Detect which cell encompasses the target text, then output its [x, y] center coordinate. 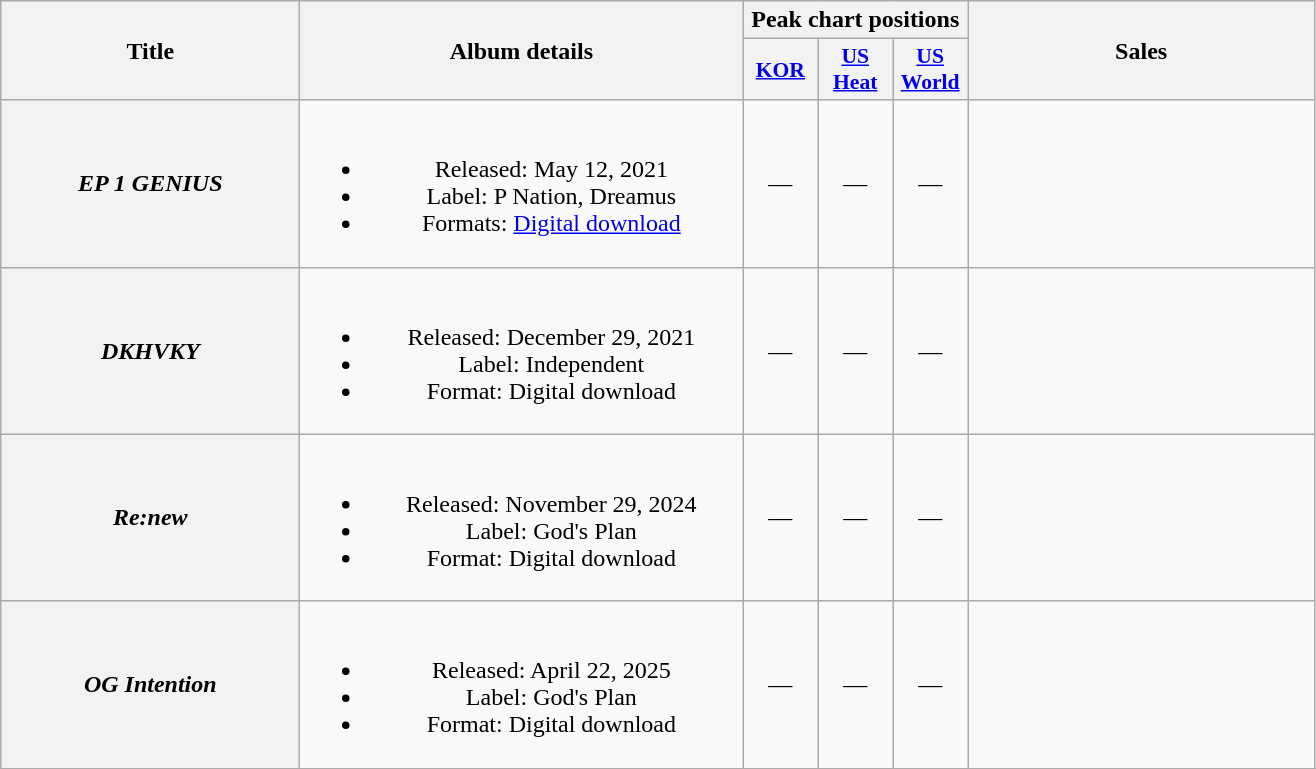
US World [930, 70]
OG Intention [150, 684]
DKHVKY [150, 350]
KOR [780, 70]
Released: November 29, 2024Label: God's PlanFormat: Digital download [522, 518]
US Heat [856, 70]
Released: April 22, 2025Label: God's PlanFormat: Digital download [522, 684]
Released: December 29, 2021Label: IndependentFormat: Digital download [522, 350]
Sales [1142, 50]
EP 1 GENIUS [150, 184]
Re:new [150, 518]
Title [150, 50]
Album details [522, 50]
Released: May 12, 2021Label: P Nation, DreamusFormats: Digital download [522, 184]
Peak chart positions [856, 20]
